Pinpoint the cell where the given text exists, returning its (x, y) midpoint coordinate. 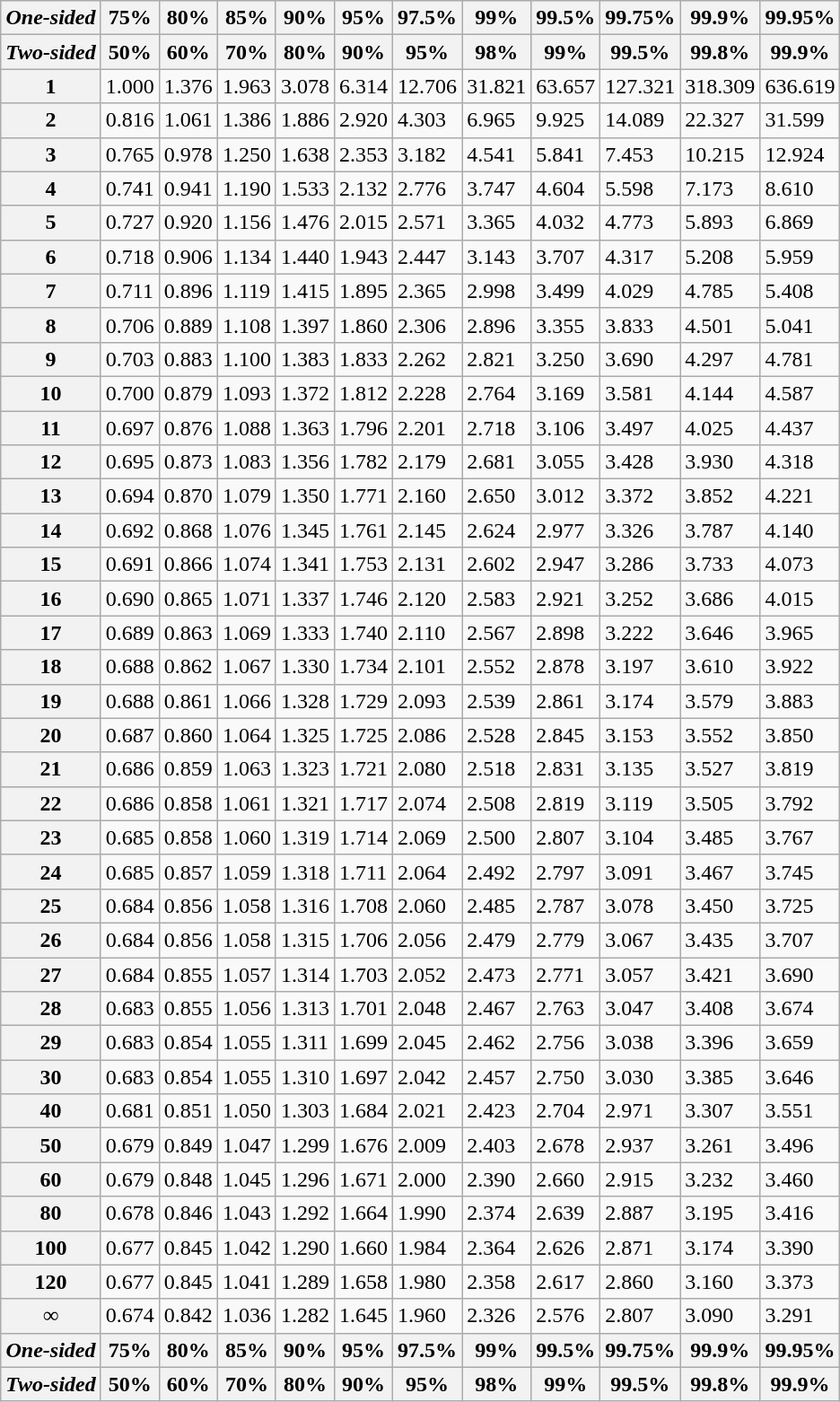
1.729 (363, 701)
2.639 (565, 1214)
3.067 (641, 940)
1.706 (363, 940)
2.821 (497, 359)
19 (50, 701)
1.734 (363, 667)
10 (50, 393)
2.571 (427, 223)
3.057 (641, 974)
2.479 (497, 940)
2.937 (641, 1145)
3.930 (720, 462)
0.857 (188, 872)
29 (50, 1043)
2.064 (427, 872)
1.057 (246, 974)
2.462 (497, 1043)
20 (50, 735)
1.303 (305, 1111)
1.645 (363, 1316)
1.076 (246, 530)
1.074 (246, 565)
0.690 (129, 599)
2.447 (427, 257)
1.134 (246, 257)
2.131 (427, 565)
0.816 (129, 120)
2.374 (497, 1214)
1.753 (363, 565)
1.664 (363, 1214)
0.860 (188, 735)
22.327 (720, 120)
4.297 (720, 359)
1.325 (305, 735)
0.697 (129, 428)
2.132 (363, 188)
0.681 (129, 1111)
1.761 (363, 530)
1.041 (246, 1282)
0.691 (129, 565)
1.796 (363, 428)
2.052 (427, 974)
1.066 (246, 701)
2.048 (427, 1009)
3.922 (801, 667)
2.915 (641, 1179)
1.397 (305, 325)
1.323 (305, 769)
0.870 (188, 496)
4.785 (720, 291)
0.896 (188, 291)
3.047 (641, 1009)
0.865 (188, 599)
1.036 (246, 1316)
3.850 (801, 735)
4.073 (801, 565)
3.450 (720, 906)
3.552 (720, 735)
2.508 (497, 803)
1.717 (363, 803)
1.533 (305, 188)
4.317 (641, 257)
21 (50, 769)
31.821 (497, 86)
318.309 (720, 86)
0.978 (188, 154)
3.747 (497, 188)
2.779 (565, 940)
2.353 (363, 154)
2.306 (427, 325)
2.042 (427, 1077)
1.064 (246, 735)
1.725 (363, 735)
2.750 (565, 1077)
636.619 (801, 86)
8 (50, 325)
1.699 (363, 1043)
3.408 (720, 1009)
3.326 (641, 530)
4.781 (801, 359)
1.895 (363, 291)
3.497 (641, 428)
3.307 (720, 1111)
1.943 (363, 257)
1.638 (305, 154)
2.681 (497, 462)
3.883 (801, 701)
2.660 (565, 1179)
80 (50, 1214)
40 (50, 1111)
22 (50, 803)
1.990 (427, 1214)
2.898 (565, 633)
2.457 (497, 1077)
4.773 (641, 223)
1.356 (305, 462)
2.201 (427, 428)
3.182 (427, 154)
5.959 (801, 257)
1.386 (246, 120)
4.303 (427, 120)
2.086 (427, 735)
1.341 (305, 565)
1.886 (305, 120)
3.373 (801, 1282)
14.089 (641, 120)
3.055 (565, 462)
12.706 (427, 86)
3.090 (720, 1316)
3.767 (801, 837)
2.776 (427, 188)
2.473 (497, 974)
3.787 (720, 530)
0.863 (188, 633)
3.252 (641, 599)
1.415 (305, 291)
3.467 (720, 872)
4.144 (720, 393)
0.861 (188, 701)
1.315 (305, 940)
1.083 (246, 462)
3.460 (801, 1179)
2.056 (427, 940)
2.718 (497, 428)
2.262 (427, 359)
3.725 (801, 906)
2.819 (565, 803)
3.038 (641, 1043)
1.333 (305, 633)
127.321 (641, 86)
1.671 (363, 1179)
1.313 (305, 1009)
7.453 (641, 154)
3.421 (720, 974)
4.437 (801, 428)
3.030 (641, 1077)
3.232 (720, 1179)
1.316 (305, 906)
0.889 (188, 325)
0.687 (129, 735)
2.093 (427, 701)
0.873 (188, 462)
0.846 (188, 1214)
1.296 (305, 1179)
1 (50, 86)
0.718 (129, 257)
60 (50, 1179)
3.390 (801, 1248)
2.576 (565, 1316)
0.692 (129, 530)
1.980 (427, 1282)
1.311 (305, 1043)
4.221 (801, 496)
50 (50, 1145)
27 (50, 974)
1.056 (246, 1009)
4.032 (565, 223)
0.689 (129, 633)
1.067 (246, 667)
11 (50, 428)
1.746 (363, 599)
1.289 (305, 1282)
2.518 (497, 769)
0.765 (129, 154)
2.861 (565, 701)
0.941 (188, 188)
0.906 (188, 257)
1.771 (363, 496)
0.868 (188, 530)
1.701 (363, 1009)
1.290 (305, 1248)
2.390 (497, 1179)
2.528 (497, 735)
0.883 (188, 359)
2.110 (427, 633)
31.599 (801, 120)
1.960 (427, 1316)
2.756 (565, 1043)
0.879 (188, 393)
0.706 (129, 325)
1.337 (305, 599)
2.921 (565, 599)
2.896 (497, 325)
1.079 (246, 496)
6.965 (497, 120)
1.703 (363, 974)
2.678 (565, 1145)
1.476 (305, 223)
1.059 (246, 872)
1.740 (363, 633)
0.862 (188, 667)
5.408 (801, 291)
4.140 (801, 530)
5.208 (720, 257)
2.650 (497, 496)
2.009 (427, 1145)
5.893 (720, 223)
28 (50, 1009)
2.365 (427, 291)
2 (50, 120)
3.428 (641, 462)
12.924 (801, 154)
3.416 (801, 1214)
1.376 (188, 86)
3.222 (641, 633)
3.261 (720, 1145)
0.859 (188, 769)
4.501 (720, 325)
0.866 (188, 565)
2.069 (427, 837)
1.383 (305, 359)
1.782 (363, 462)
4.541 (497, 154)
6 (50, 257)
4.015 (801, 599)
1.119 (246, 291)
2.831 (565, 769)
5.598 (641, 188)
2.704 (565, 1111)
1.714 (363, 837)
14 (50, 530)
3.153 (641, 735)
3.579 (720, 701)
3.496 (801, 1145)
1.000 (129, 86)
2.364 (497, 1248)
5.041 (801, 325)
120 (50, 1282)
2.228 (427, 393)
2.977 (565, 530)
1.071 (246, 599)
2.845 (565, 735)
2.583 (497, 599)
3.143 (497, 257)
2.624 (497, 530)
1.345 (305, 530)
18 (50, 667)
1.660 (363, 1248)
1.299 (305, 1145)
0.703 (129, 359)
2.485 (497, 906)
2.920 (363, 120)
3.250 (565, 359)
3.291 (801, 1316)
6.869 (801, 223)
0.674 (129, 1316)
17 (50, 633)
5 (50, 223)
3.527 (720, 769)
13 (50, 496)
2.602 (497, 565)
12 (50, 462)
1.984 (427, 1248)
1.310 (305, 1077)
3.733 (720, 565)
2.423 (497, 1111)
1.042 (246, 1248)
1.330 (305, 667)
0.678 (129, 1214)
2.617 (565, 1282)
0.695 (129, 462)
1.684 (363, 1111)
3.435 (720, 940)
2.878 (565, 667)
1.372 (305, 393)
3.365 (497, 223)
3.104 (641, 837)
0.700 (129, 393)
2.797 (565, 872)
0.711 (129, 291)
1.812 (363, 393)
2.160 (427, 496)
3 (50, 154)
2.998 (497, 291)
3.119 (641, 803)
2.860 (641, 1282)
3.819 (801, 769)
3.551 (801, 1111)
3.091 (641, 872)
2.145 (427, 530)
2.326 (497, 1316)
1.060 (246, 837)
2.771 (565, 974)
6.314 (363, 86)
0.920 (188, 223)
3.286 (641, 565)
2.358 (497, 1282)
0.848 (188, 1179)
2.060 (427, 906)
2.626 (565, 1248)
0.842 (188, 1316)
2.080 (427, 769)
1.440 (305, 257)
9 (50, 359)
∞ (50, 1316)
3.965 (801, 633)
1.319 (305, 837)
3.385 (720, 1077)
2.764 (497, 393)
3.792 (801, 803)
1.711 (363, 872)
3.160 (720, 1282)
0.694 (129, 496)
2.101 (427, 667)
3.852 (720, 496)
3.372 (641, 496)
1.292 (305, 1214)
2.539 (497, 701)
10.215 (720, 154)
1.100 (246, 359)
2.787 (565, 906)
26 (50, 940)
25 (50, 906)
1.156 (246, 223)
1.708 (363, 906)
3.135 (641, 769)
0.876 (188, 428)
2.492 (497, 872)
3.686 (720, 599)
1.318 (305, 872)
0.727 (129, 223)
3.499 (565, 291)
0.741 (129, 188)
1.250 (246, 154)
3.674 (801, 1009)
2.467 (497, 1009)
1.093 (246, 393)
3.012 (565, 496)
0.851 (188, 1111)
3.485 (720, 837)
16 (50, 599)
1.697 (363, 1077)
2.971 (641, 1111)
1.963 (246, 86)
2.947 (565, 565)
1.108 (246, 325)
7.173 (720, 188)
1.282 (305, 1316)
1.833 (363, 359)
3.745 (801, 872)
1.314 (305, 974)
2.000 (427, 1179)
3.610 (720, 667)
4.318 (801, 462)
4 (50, 188)
5.841 (565, 154)
1.050 (246, 1111)
1.321 (305, 803)
100 (50, 1248)
3.659 (801, 1043)
3.197 (641, 667)
4.604 (565, 188)
3.833 (641, 325)
2.567 (497, 633)
1.045 (246, 1179)
2.015 (363, 223)
3.106 (565, 428)
8.610 (801, 188)
1.860 (363, 325)
2.179 (427, 462)
2.552 (497, 667)
1.063 (246, 769)
2.763 (565, 1009)
15 (50, 565)
1.350 (305, 496)
0.849 (188, 1145)
3.505 (720, 803)
23 (50, 837)
1.047 (246, 1145)
24 (50, 872)
4.025 (720, 428)
2.403 (497, 1145)
2.021 (427, 1111)
63.657 (565, 86)
2.887 (641, 1214)
3.396 (720, 1043)
7 (50, 291)
2.500 (497, 837)
2.045 (427, 1043)
1.043 (246, 1214)
2.120 (427, 599)
4.029 (641, 291)
9.925 (565, 120)
1.190 (246, 188)
3.169 (565, 393)
3.581 (641, 393)
1.088 (246, 428)
3.195 (720, 1214)
1.328 (305, 701)
4.587 (801, 393)
1.676 (363, 1145)
2.074 (427, 803)
1.363 (305, 428)
30 (50, 1077)
3.355 (565, 325)
1.069 (246, 633)
2.871 (641, 1248)
1.721 (363, 769)
1.658 (363, 1282)
